Identify which cell holds the provided text, then report its [x, y] central coordinate. 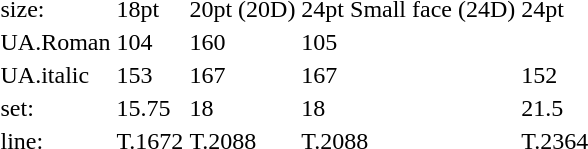
160 [242, 42]
153 [150, 75]
105 [408, 42]
104 [150, 42]
15.75 [150, 108]
